Return the [x, y] coordinate for the center point of the cell that contains the specified text.  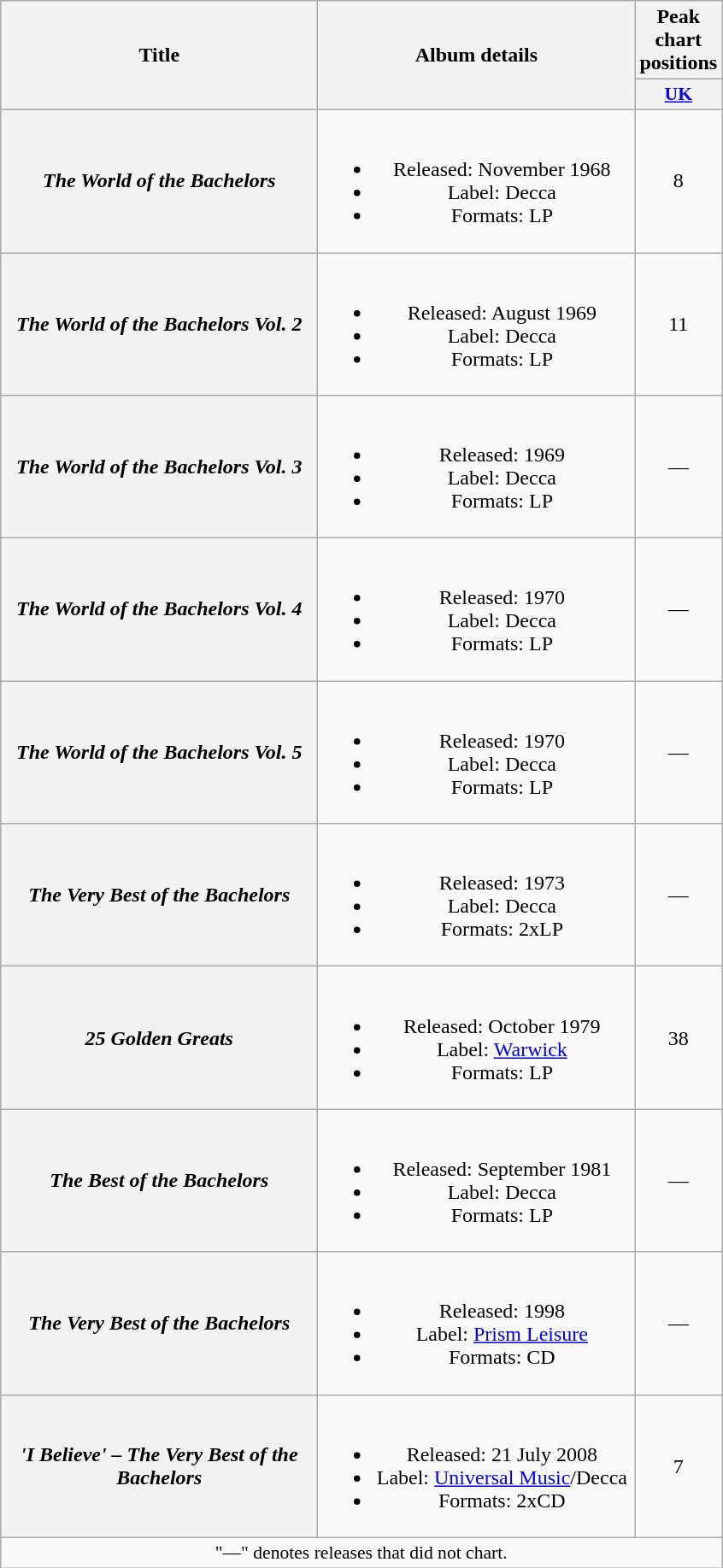
UK [679, 95]
Released: 1973Label: DeccaFormats: 2xLP [477, 896]
'I Believe' – The Very Best of the Bachelors [159, 1466]
Released: October 1979Label: WarwickFormats: LP [477, 1037]
8 [679, 181]
The World of the Bachelors Vol. 5 [159, 752]
The World of the Bachelors [159, 181]
Album details [477, 56]
Released: 21 July 2008Label: Universal Music/DeccaFormats: 2xCD [477, 1466]
Released: August 1969Label: DeccaFormats: LP [477, 325]
The World of the Bachelors Vol. 3 [159, 467]
Released: 1969Label: DeccaFormats: LP [477, 467]
11 [679, 325]
Released: November 1968Label: DeccaFormats: LP [477, 181]
The Best of the Bachelors [159, 1181]
Title [159, 56]
7 [679, 1466]
Released: September 1981Label: DeccaFormats: LP [477, 1181]
25 Golden Greats [159, 1037]
"—" denotes releases that did not chart. [361, 1553]
Peak chart positions [679, 40]
Released: 1998Label: Prism LeisureFormats: CD [477, 1323]
38 [679, 1037]
The World of the Bachelors Vol. 4 [159, 610]
The World of the Bachelors Vol. 2 [159, 325]
